Locate the cell with the specified text and output its [x, y] center coordinate. 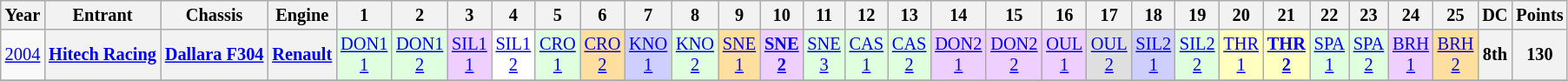
4 [513, 15]
Engine [302, 15]
3 [469, 15]
14 [958, 15]
9 [739, 15]
18 [1154, 15]
7 [648, 15]
SNE3 [824, 55]
13 [909, 15]
OUL1 [1064, 55]
22 [1329, 15]
15 [1014, 15]
2 [420, 15]
Renault [302, 55]
Hitech Racing [103, 55]
CRO2 [603, 55]
KNO1 [648, 55]
12 [867, 15]
CRO1 [558, 55]
Points [1539, 15]
6 [603, 15]
24 [1411, 15]
130 [1539, 55]
19 [1197, 15]
16 [1064, 15]
DON22 [1014, 55]
KNO2 [695, 55]
CAS2 [909, 55]
CAS1 [867, 55]
THR2 [1287, 55]
OUL2 [1109, 55]
DON11 [364, 55]
BRH2 [1456, 55]
5 [558, 15]
Dallara F304 [214, 55]
2004 [23, 55]
SNE1 [739, 55]
10 [782, 15]
SNE2 [782, 55]
20 [1241, 15]
DC [1494, 15]
SIL11 [469, 55]
23 [1369, 15]
11 [824, 15]
8 [695, 15]
DON12 [420, 55]
THR1 [1241, 55]
SIL22 [1197, 55]
SPA2 [1369, 55]
SIL21 [1154, 55]
Entrant [103, 15]
1 [364, 15]
21 [1287, 15]
17 [1109, 15]
Chassis [214, 15]
BRH1 [1411, 55]
25 [1456, 15]
SIL12 [513, 55]
DON21 [958, 55]
Year [23, 15]
8th [1494, 55]
SPA1 [1329, 55]
